Detect which cell encompasses the target text, then output its [X, Y] center coordinate. 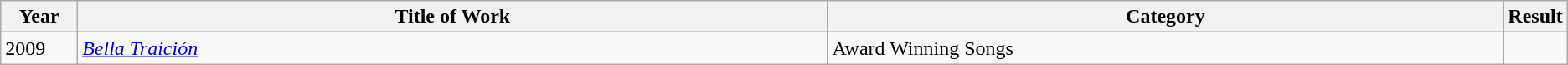
Year [39, 17]
Category [1166, 17]
Title of Work [452, 17]
2009 [39, 48]
Bella Traición [452, 48]
Award Winning Songs [1166, 48]
Result [1535, 17]
